Output the (X, Y) coordinate of the center of the cell containing the given text.  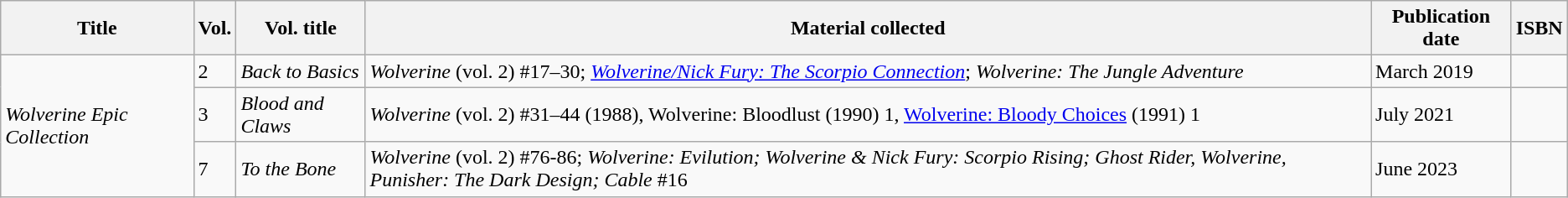
March 2019 (1442, 71)
3 (214, 114)
7 (214, 169)
Wolverine Epic Collection (97, 126)
Vol. title (301, 29)
Material collected (868, 29)
Wolverine (vol. 2) #76-86; Wolverine: Evilution; Wolverine & Nick Fury: Scorpio Rising; Ghost Rider, Wolverine, Punisher: The Dark Design; Cable #16 (868, 169)
Vol. (214, 29)
2 (214, 71)
July 2021 (1442, 114)
Title (97, 29)
To the Bone (301, 169)
Blood and Claws (301, 114)
Publication date (1442, 29)
Back to Basics (301, 71)
ISBN (1540, 29)
Wolverine (vol. 2) #31–44 (1988), Wolverine: Bloodlust (1990) 1, Wolverine: Bloody Choices (1991) 1 (868, 114)
Wolverine (vol. 2) #17–30; Wolverine/Nick Fury: The Scorpio Connection; Wolverine: The Jungle Adventure (868, 71)
June 2023 (1442, 169)
